Find where the given text appears and provide that cell's center as (X, Y) coordinate. 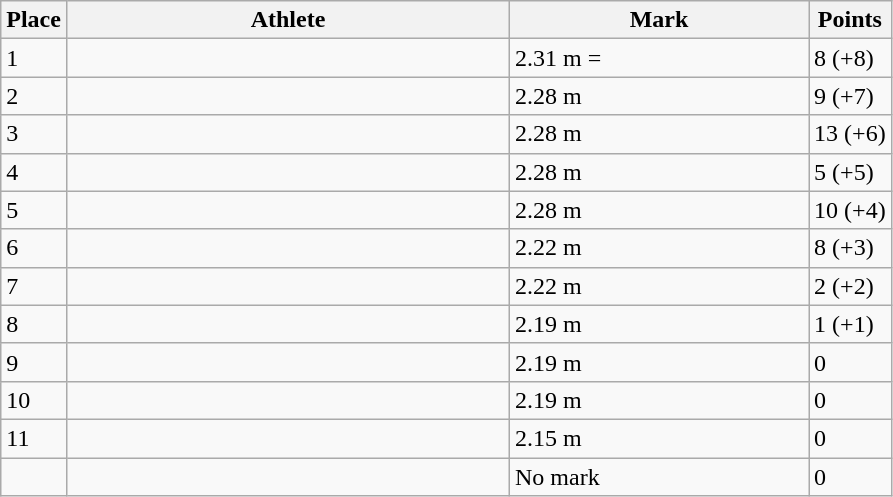
9 (+7) (850, 96)
11 (34, 438)
7 (34, 286)
13 (+6) (850, 134)
Place (34, 20)
5 (34, 210)
10 (34, 400)
4 (34, 172)
5 (+5) (850, 172)
8 (34, 324)
Athlete (288, 20)
No mark (660, 477)
3 (34, 134)
2 (+2) (850, 286)
8 (+3) (850, 248)
1 (34, 58)
6 (34, 248)
8 (+8) (850, 58)
Mark (660, 20)
Points (850, 20)
10 (+4) (850, 210)
2.31 m = (660, 58)
2 (34, 96)
9 (34, 362)
1 (+1) (850, 324)
2.15 m (660, 438)
